Find where the given text appears and provide that cell's center as [x, y] coordinate. 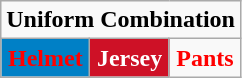
Pants [204, 58]
Helmet [46, 58]
Jersey [130, 58]
Uniform Combination [121, 20]
